Pinpoint the cell where the given text exists, returning its [x, y] midpoint coordinate. 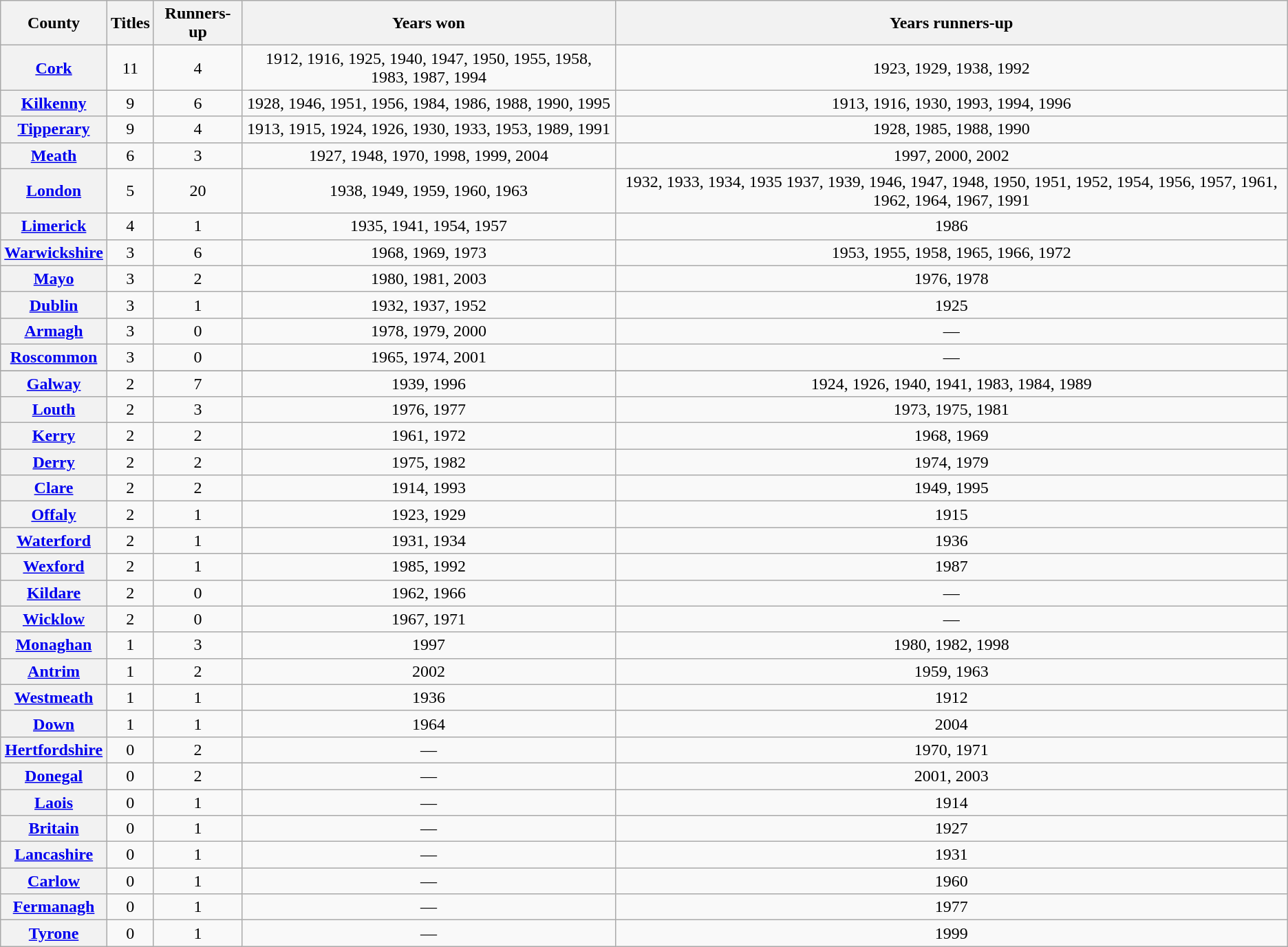
11 [130, 67]
1968, 1969 [951, 436]
1970, 1971 [951, 750]
1931, 1934 [429, 541]
1976, 1978 [951, 279]
Westmeath [54, 697]
Kilkenny [54, 103]
Tipperary [54, 129]
1932, 1937, 1952 [429, 305]
London [54, 191]
1928, 1985, 1988, 1990 [951, 129]
Laois [54, 803]
1923, 1929, 1938, 1992 [951, 67]
1931 [951, 855]
Carlow [54, 881]
Clare [54, 488]
1924, 1926, 1940, 1941, 1983, 1984, 1989 [951, 383]
Kerry [54, 436]
Years runners-up [951, 23]
1923, 1929 [429, 514]
1968, 1969, 1973 [429, 252]
1973, 1975, 1981 [951, 410]
1978, 1979, 2000 [429, 331]
Fermanagh [54, 907]
Waterford [54, 541]
1961, 1972 [429, 436]
1915 [951, 514]
1997 [429, 645]
7 [197, 383]
2004 [951, 723]
Years won [429, 23]
1987 [951, 567]
1959, 1963 [951, 671]
1928, 1946, 1951, 1956, 1984, 1986, 1988, 1990, 1995 [429, 103]
Down [54, 723]
Britain [54, 829]
1997, 2000, 2002 [951, 155]
Louth [54, 410]
1912, 1916, 1925, 1940, 1947, 1950, 1955, 1958, 1983, 1987, 1994 [429, 67]
1932, 1933, 1934, 1935 1937, 1939, 1946, 1947, 1948, 1950, 1951, 1952, 1954, 1956, 1957, 1961, 1962, 1964, 1967, 1991 [951, 191]
Limerick [54, 226]
1960 [951, 881]
5 [130, 191]
Tyrone [54, 933]
1964 [429, 723]
Mayo [54, 279]
Armagh [54, 331]
Antrim [54, 671]
1914 [951, 803]
1980, 1982, 1998 [951, 645]
1975, 1982 [429, 462]
1974, 1979 [951, 462]
Meath [54, 155]
2002 [429, 671]
1912 [951, 697]
1913, 1916, 1930, 1993, 1994, 1996 [951, 103]
1976, 1977 [429, 410]
Donegal [54, 776]
Kildare [54, 593]
1938, 1949, 1959, 1960, 1963 [429, 191]
1939, 1996 [429, 383]
Warwickshire [54, 252]
1962, 1966 [429, 593]
Hertfordshire [54, 750]
1913, 1915, 1924, 1926, 1930, 1933, 1953, 1989, 1991 [429, 129]
Lancashire [54, 855]
1927 [951, 829]
1935, 1941, 1954, 1957 [429, 226]
Offaly [54, 514]
County [54, 23]
20 [197, 191]
1977 [951, 907]
Dublin [54, 305]
Titles [130, 23]
Runners-up [197, 23]
Roscommon [54, 357]
Wexford [54, 567]
1925 [951, 305]
2001, 2003 [951, 776]
Monaghan [54, 645]
1927, 1948, 1970, 1998, 1999, 2004 [429, 155]
1985, 1992 [429, 567]
1986 [951, 226]
Cork [54, 67]
Galway [54, 383]
Derry [54, 462]
1999 [951, 933]
1953, 1955, 1958, 1965, 1966, 1972 [951, 252]
1967, 1971 [429, 619]
1949, 1995 [951, 488]
1980, 1981, 2003 [429, 279]
1914, 1993 [429, 488]
Wicklow [54, 619]
1965, 1974, 2001 [429, 357]
